Detect which cell encompasses the target text, then output its [X, Y] center coordinate. 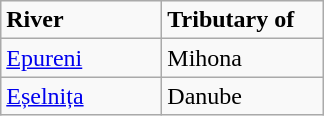
River [82, 20]
Danube [242, 96]
Tributary of [242, 20]
Epureni [82, 58]
Eșelnița [82, 96]
Mihona [242, 58]
